Find where the given text appears and provide that cell's center as (X, Y) coordinate. 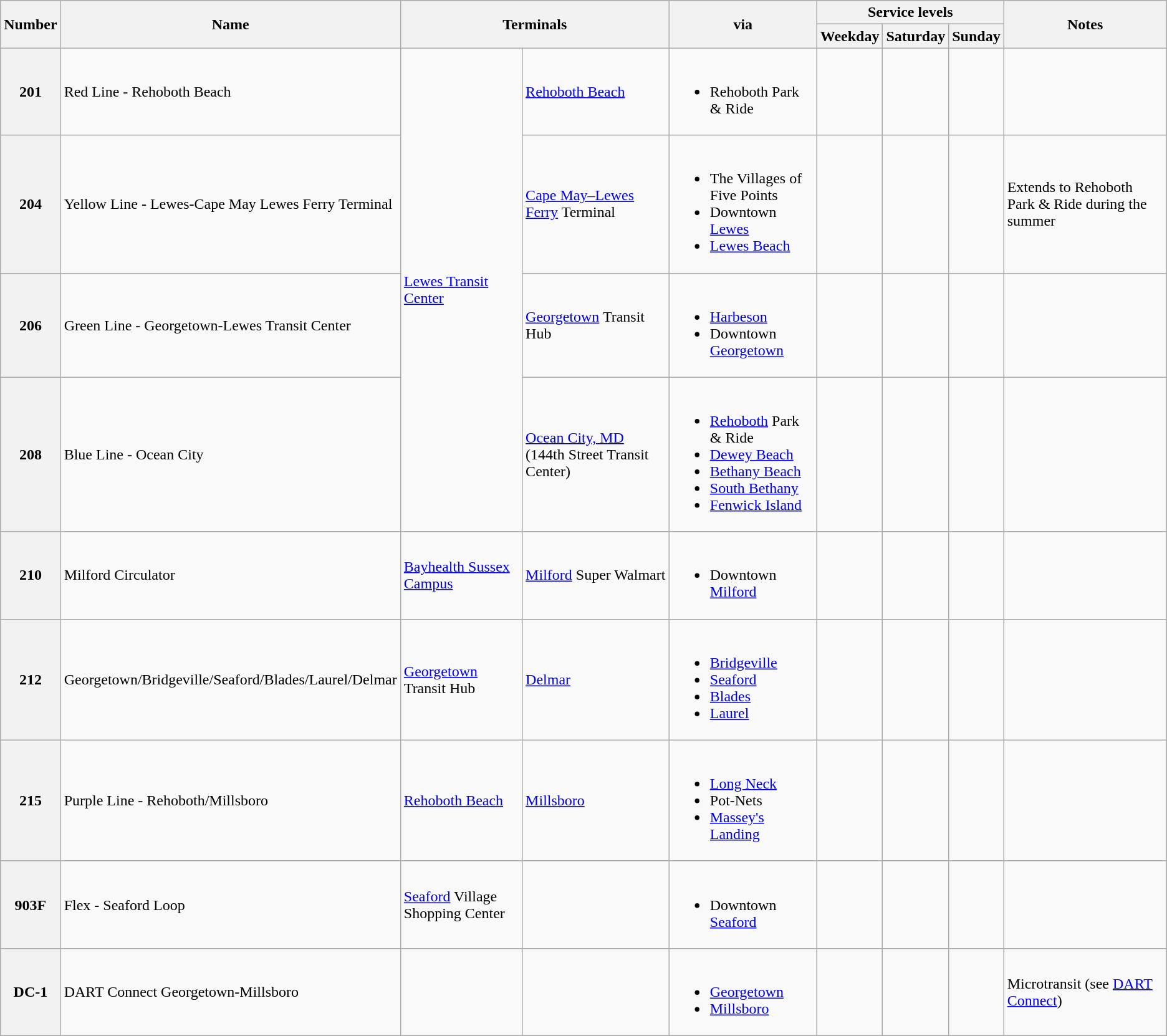
Green Line - Georgetown-Lewes Transit Center (231, 325)
via (743, 24)
Flex - Seaford Loop (231, 904)
Seaford Village Shopping Center (461, 904)
Delmar (596, 679)
Lewes Transit Center (461, 290)
Saturday (916, 36)
Downtown Seaford (743, 904)
208 (31, 454)
Georgetown/Bridgeville/Seaford/Blades/Laurel/Delmar (231, 679)
Red Line - Rehoboth Beach (231, 92)
Terminals (535, 24)
Milford Circulator (231, 575)
210 (31, 575)
The Villages of Five PointsDowntown LewesLewes Beach (743, 204)
Sunday (976, 36)
DART Connect Georgetown-Millsboro (231, 992)
Name (231, 24)
903F (31, 904)
204 (31, 204)
BridgevilleSeafordBladesLaurel (743, 679)
212 (31, 679)
DC-1 (31, 992)
Purple Line - Rehoboth/Millsboro (231, 800)
Ocean City, MD (144th Street Transit Center) (596, 454)
Milford Super Walmart (596, 575)
Blue Line - Ocean City (231, 454)
201 (31, 92)
Cape May–Lewes Ferry Terminal (596, 204)
215 (31, 800)
Yellow Line - Lewes-Cape May Lewes Ferry Terminal (231, 204)
Rehoboth Park & Ride (743, 92)
Bayhealth Sussex Campus (461, 575)
206 (31, 325)
Long NeckPot-NetsMassey's Landing (743, 800)
Rehoboth Park & RideDewey BeachBethany BeachSouth BethanyFenwick Island (743, 454)
GeorgetownMillsboro (743, 992)
Notes (1085, 24)
Number (31, 24)
Microtransit (see DART Connect) (1085, 992)
Extends to Rehoboth Park & Ride during the summer (1085, 204)
HarbesonDowntown Georgetown (743, 325)
Weekday (850, 36)
Service levels (910, 12)
Millsboro (596, 800)
Downtown Milford (743, 575)
